Provide the [X, Y] coordinate of the cell's center where the given text is located.  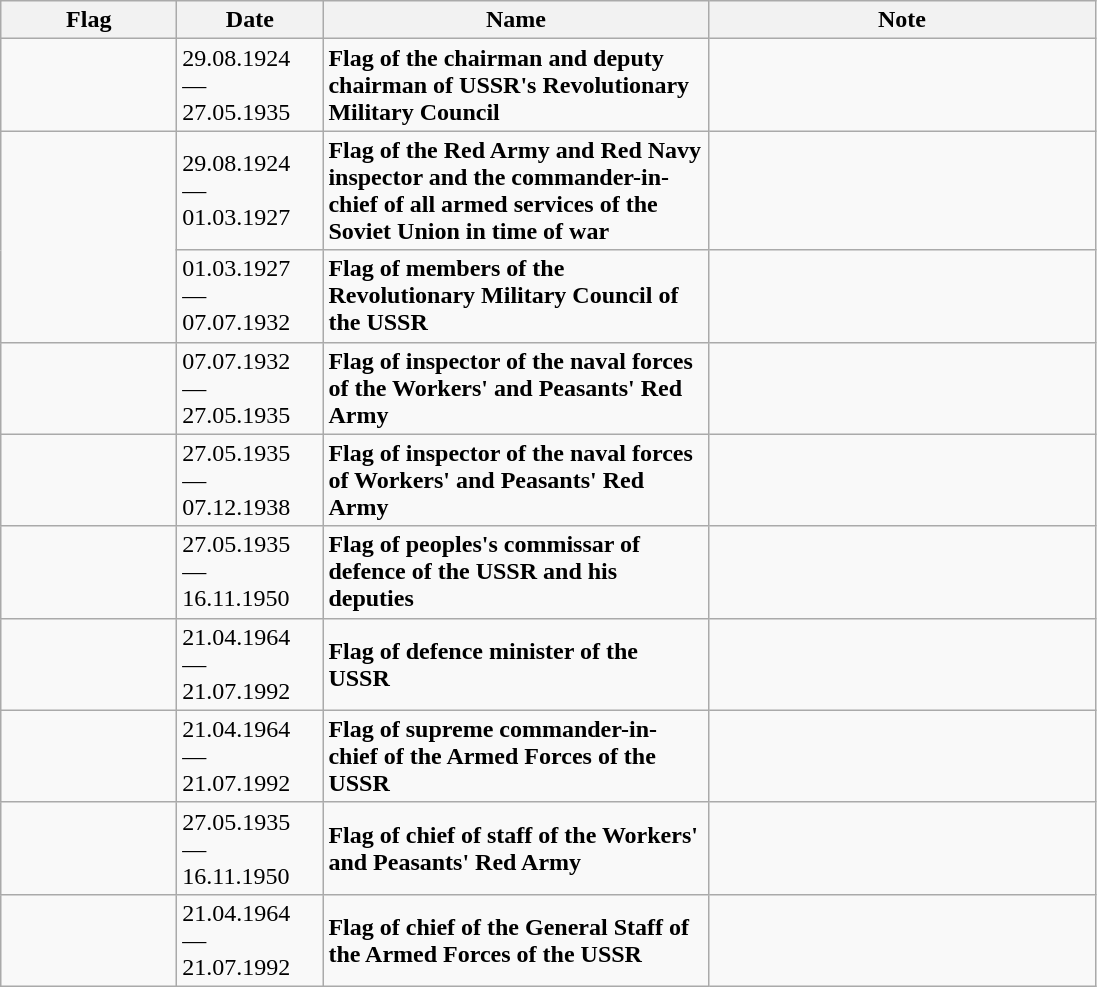
Note [902, 20]
Flag of the chairman and deputy chairman of USSR's Revolutionary Military Council [516, 85]
Flag of the Red Army and Red Navy inspector and the commander-in-chief of all armed services of the Soviet Union in time of war [516, 190]
01.03.1927 — 07.07.1932 [250, 296]
Flag of inspector of the naval forces of Workers' and Peasants' Red Army [516, 480]
Name [516, 20]
07.07.1932 — 27.05.1935 [250, 388]
Flag of defence minister of the USSR [516, 664]
Flag of members of the Revolutionary Military Council of the USSR [516, 296]
Flag of peoples's commissar of defence of the USSR and his deputies [516, 572]
29.08.1924 — 27.05.1935 [250, 85]
Flag of chief of staff of the Workers' and Peasants' Red Army [516, 848]
27.05.1935 — 07.12.1938 [250, 480]
Date [250, 20]
Flag of supreme commander-in-chief of the Armed Forces of the USSR [516, 756]
29.08.1924 — 01.03.1927 [250, 190]
Flag [89, 20]
Flag of chief of the General Staff of the Armed Forces of the USSR [516, 940]
Flag of inspector of the naval forces of the Workers' and Peasants' Red Army [516, 388]
